Return the [X, Y] coordinate for the center point of the cell that contains the specified text.  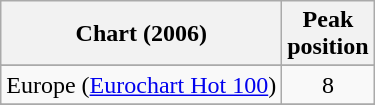
8 [328, 85]
Peakposition [328, 34]
Chart (2006) [142, 34]
Europe (Eurochart Hot 100) [142, 85]
